Return [X, Y] of the center of cell containing provided text 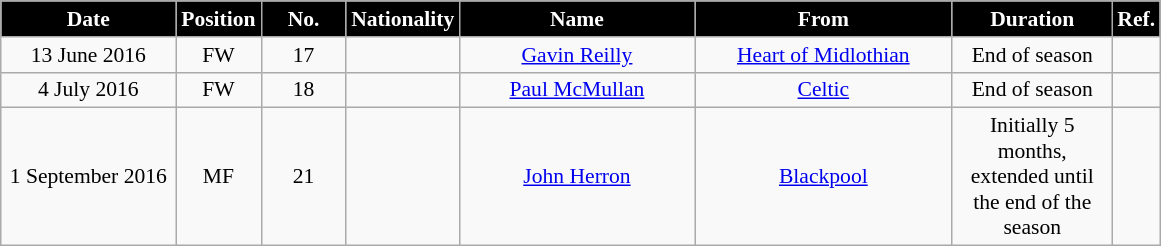
Heart of Midlothian [824, 55]
21 [304, 177]
John Herron [576, 177]
Date [88, 19]
Name [576, 19]
Nationality [402, 19]
Duration [1032, 19]
MF [218, 177]
From [824, 19]
Celtic [824, 90]
No. [304, 19]
18 [304, 90]
Ref. [1136, 19]
Paul McMullan [576, 90]
Position [218, 19]
1 September 2016 [88, 177]
13 June 2016 [88, 55]
17 [304, 55]
Initially 5 months, extended until the end of the season [1032, 177]
Gavin Reilly [576, 55]
Blackpool [824, 177]
4 July 2016 [88, 90]
